Detect which cell encompasses the target text, then output its [x, y] center coordinate. 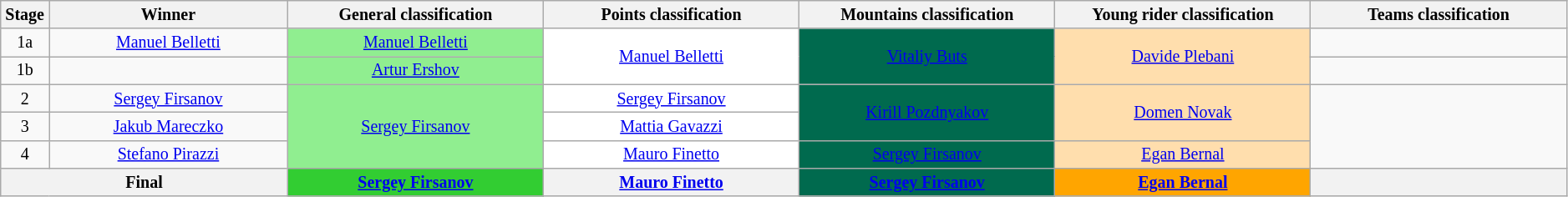
3 [25, 127]
Young rider classification [1183, 15]
Davide Plebani [1183, 57]
Stage [25, 15]
Points classification [671, 15]
1a [25, 43]
Kirill Pozdnyakov [927, 112]
Jakub Mareczko [169, 127]
General classification [415, 15]
2 [25, 98]
Winner [169, 15]
Vitaliy Buts [927, 57]
1b [25, 70]
Mountains classification [927, 15]
Artur Ershov [415, 70]
Mattia Gavazzi [671, 127]
4 [25, 154]
Final [145, 182]
Domen Novak [1183, 112]
Stefano Pirazzi [169, 154]
Teams classification [1439, 15]
